Provide the (X, Y) coordinate of the cell's center where the given text is located.  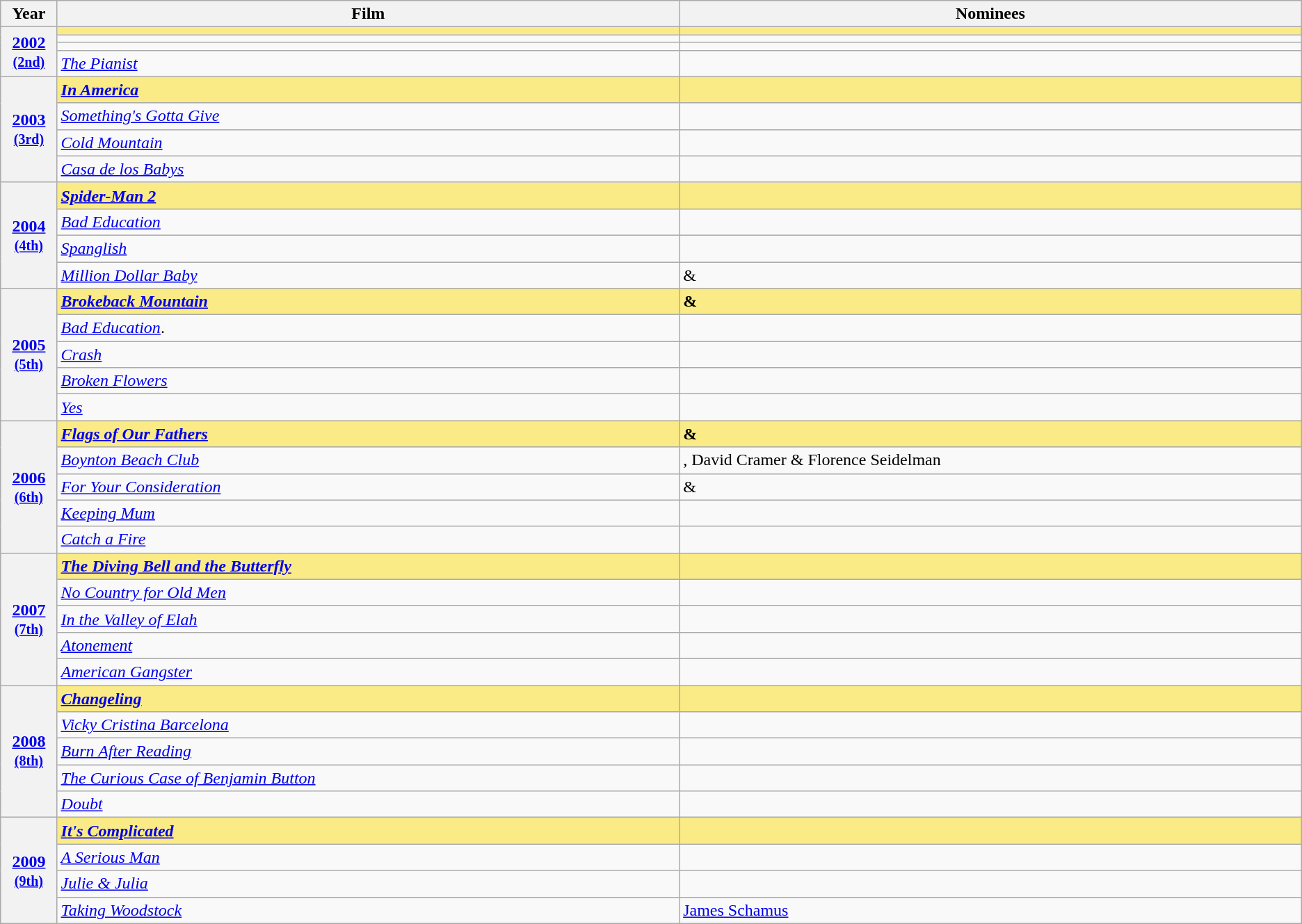
2004(4th) (29, 235)
American Gangster (369, 672)
2002(2nd) (29, 51)
Spanglish (369, 248)
James Schamus (990, 910)
Atonement (369, 645)
Bad Education (369, 222)
Catch a Fire (369, 540)
Keeping Mum (369, 513)
Cold Mountain (369, 143)
2006(6th) (29, 487)
2009(9th) (29, 870)
No Country for Old Men (369, 592)
Film (369, 14)
A Serious Man (369, 857)
The Curious Case of Benjamin Button (369, 778)
It's Complicated (369, 831)
2007(7th) (29, 619)
Doubt (369, 804)
The Diving Bell and the Butterfly (369, 566)
Boynton Beach Club (369, 460)
, David Cramer & Florence Seidelman (990, 460)
Casa de los Babys (369, 169)
2003(3rd) (29, 129)
Nominees (990, 14)
Julie & Julia (369, 884)
Broken Flowers (369, 381)
Flags of Our Fathers (369, 434)
Taking Woodstock (369, 910)
Crash (369, 355)
In the Valley of Elah (369, 619)
The Pianist (369, 63)
Spider-Man 2 (369, 195)
In America (369, 90)
Bad Education. (369, 328)
Vicky Cristina Barcelona (369, 725)
2005(5th) (29, 355)
Million Dollar Baby (369, 275)
For Your Consideration (369, 487)
2008(8th) (29, 752)
Something's Gotta Give (369, 116)
Brokeback Mountain (369, 302)
Burn After Reading (369, 752)
Year (29, 14)
Yes (369, 407)
Changeling (369, 699)
